Capture the cell that displays the provided text and extract its [x, y] central coordinate. 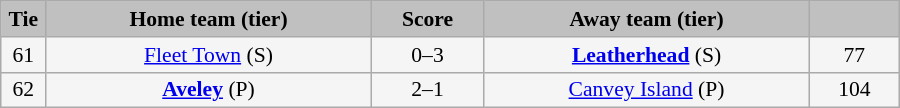
Canvey Island (P) [647, 90]
Aveley (P) [209, 90]
62 [24, 90]
Away team (tier) [647, 19]
Tie [24, 19]
61 [24, 55]
2–1 [427, 90]
Fleet Town (S) [209, 55]
104 [854, 90]
Leatherhead (S) [647, 55]
Home team (tier) [209, 19]
0–3 [427, 55]
77 [854, 55]
Score [427, 19]
